Extract the [x, y] coordinate from the center of the cell holding the provided text.  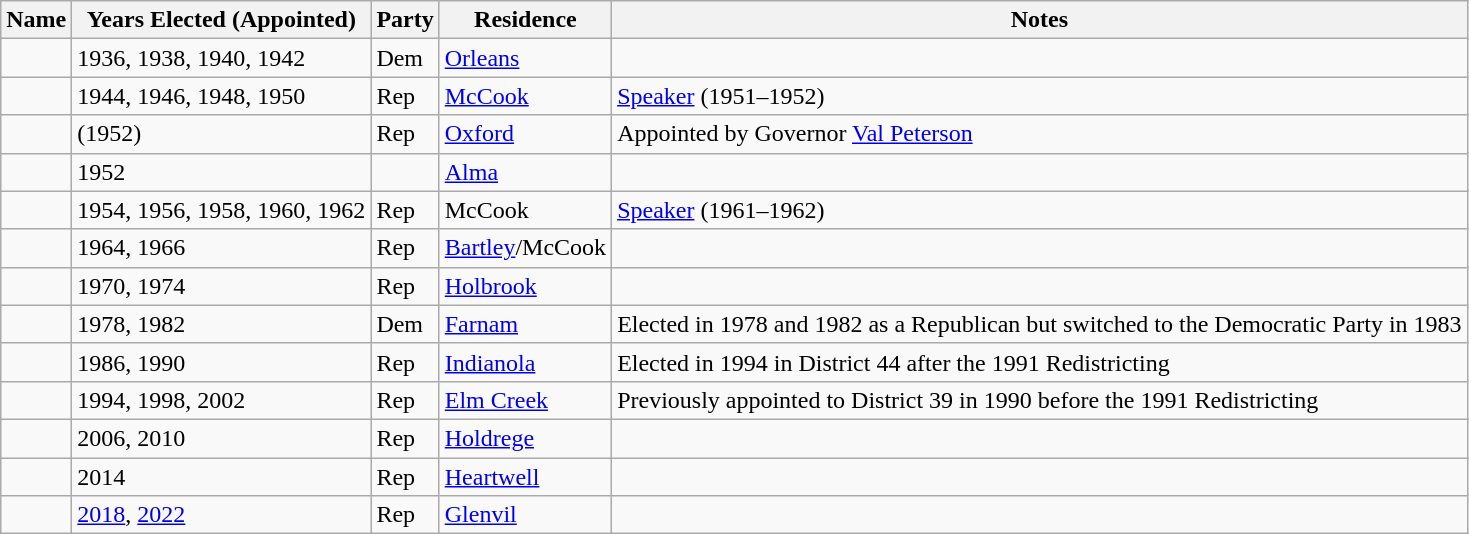
Holdrege [525, 438]
Residence [525, 20]
Appointed by Governor Val Peterson [1040, 134]
1964, 1966 [222, 248]
Previously appointed to District 39 in 1990 before the 1991 Redistricting [1040, 400]
Farnam [525, 324]
Oxford [525, 134]
Name [36, 20]
Alma [525, 172]
2006, 2010 [222, 438]
1994, 1998, 2002 [222, 400]
Glenvil [525, 515]
1944, 1946, 1948, 1950 [222, 96]
1986, 1990 [222, 362]
2018, 2022 [222, 515]
Party [405, 20]
(1952) [222, 134]
Heartwell [525, 477]
1952 [222, 172]
1978, 1982 [222, 324]
Years Elected (Appointed) [222, 20]
1970, 1974 [222, 286]
2014 [222, 477]
Elected in 1994 in District 44 after the 1991 Redistricting [1040, 362]
Elected in 1978 and 1982 as a Republican but switched to the Democratic Party in 1983 [1040, 324]
1936, 1938, 1940, 1942 [222, 58]
Speaker (1961–1962) [1040, 210]
Indianola [525, 362]
1954, 1956, 1958, 1960, 1962 [222, 210]
Speaker (1951–1952) [1040, 96]
Notes [1040, 20]
Bartley/McCook [525, 248]
Elm Creek [525, 400]
Holbrook [525, 286]
Orleans [525, 58]
